From the cell containing the given text, extract its center point as (x, y) coordinate. 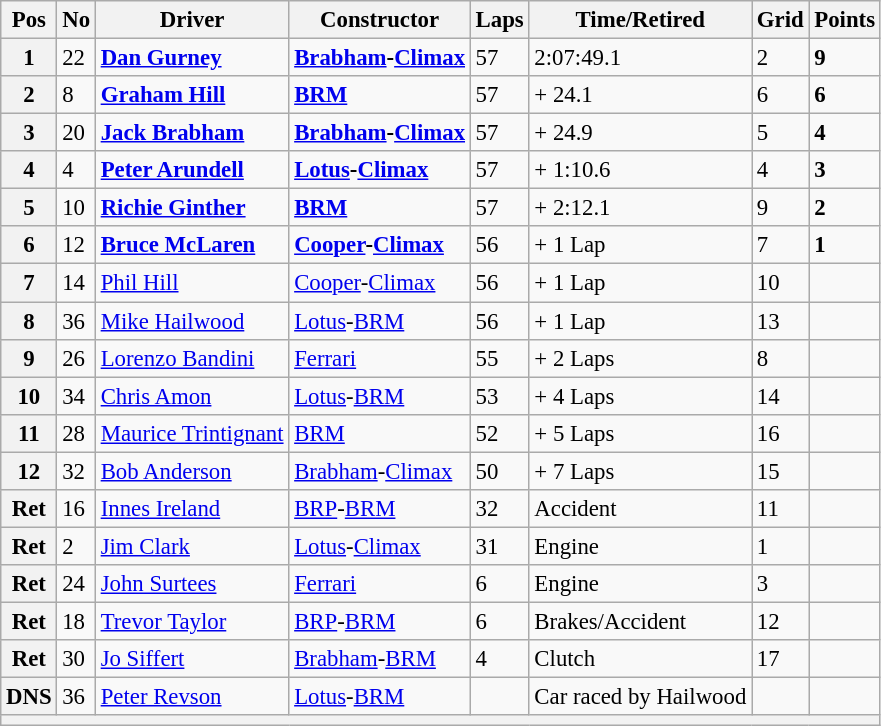
Points (844, 20)
Brabham-BRM (380, 659)
Pos (29, 20)
22 (76, 58)
30 (76, 659)
Jo Siffert (192, 659)
18 (76, 621)
+ 7 Laps (640, 471)
Mike Hailwood (192, 321)
+ 2:12.1 (640, 208)
34 (76, 396)
Innes Ireland (192, 509)
Maurice Trintignant (192, 433)
Bob Anderson (192, 471)
+ 2 Laps (640, 358)
Jack Brabham (192, 133)
Brakes/Accident (640, 621)
13 (780, 321)
+ 1:10.6 (640, 170)
Phil Hill (192, 283)
No (76, 20)
55 (500, 358)
Dan Gurney (192, 58)
Clutch (640, 659)
Trevor Taylor (192, 621)
Lorenzo Bandini (192, 358)
17 (780, 659)
Time/Retired (640, 20)
24 (76, 584)
26 (76, 358)
DNS (29, 697)
Chris Amon (192, 396)
15 (780, 471)
Peter Arundell (192, 170)
Driver (192, 20)
Constructor (380, 20)
+ 4 Laps (640, 396)
Grid (780, 20)
52 (500, 433)
20 (76, 133)
31 (500, 546)
53 (500, 396)
Bruce McLaren (192, 245)
Peter Revson (192, 697)
John Surtees (192, 584)
Accident (640, 509)
Car raced by Hailwood (640, 697)
28 (76, 433)
50 (500, 471)
Jim Clark (192, 546)
2:07:49.1 (640, 58)
Graham Hill (192, 95)
Richie Ginther (192, 208)
+ 5 Laps (640, 433)
+ 24.9 (640, 133)
+ 24.1 (640, 95)
Laps (500, 20)
